Find where the given text appears and provide that cell's center as [X, Y] coordinate. 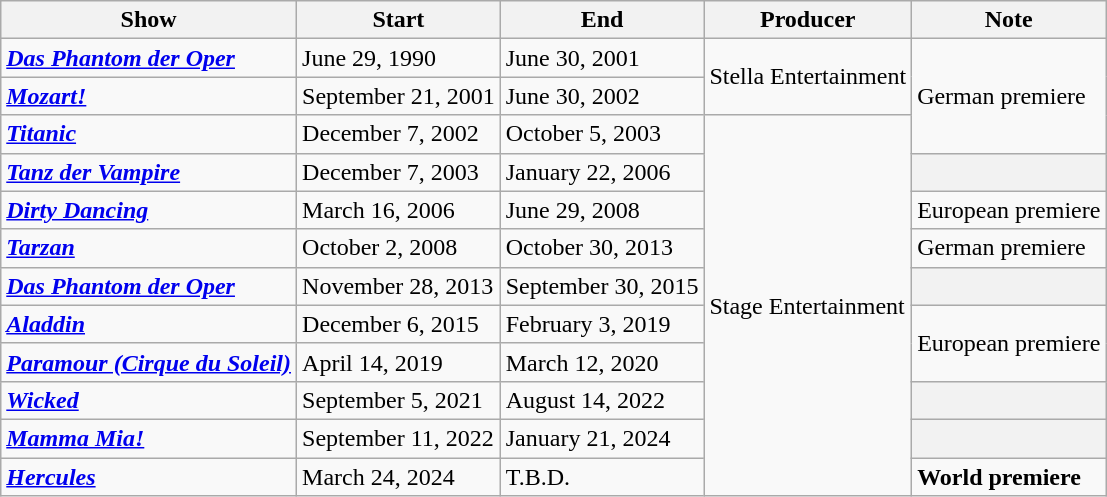
June 29, 1990 [399, 58]
October 5, 2003 [602, 134]
Wicked [149, 400]
End [602, 20]
Stage Entertainment [808, 306]
Show [149, 20]
September 11, 2022 [399, 438]
February 3, 2019 [602, 324]
August 14, 2022 [602, 400]
June 30, 2001 [602, 58]
Stella Entertainment [808, 77]
September 5, 2021 [399, 400]
December 7, 2003 [399, 172]
Producer [808, 20]
Hercules [149, 477]
Start [399, 20]
October 2, 2008 [399, 248]
June 30, 2002 [602, 96]
Note [1009, 20]
World premiere [1009, 477]
March 16, 2006 [399, 210]
Paramour (Cirque du Soleil) [149, 362]
March 24, 2024 [399, 477]
December 7, 2002 [399, 134]
Tarzan [149, 248]
Titanic [149, 134]
January 22, 2006 [602, 172]
September 21, 2001 [399, 96]
T.B.D. [602, 477]
Tanz der Vampire [149, 172]
Dirty Dancing [149, 210]
September 30, 2015 [602, 286]
December 6, 2015 [399, 324]
Aladdin [149, 324]
March 12, 2020 [602, 362]
June 29, 2008 [602, 210]
April 14, 2019 [399, 362]
November 28, 2013 [399, 286]
October 30, 2013 [602, 248]
Mozart! [149, 96]
Mamma Mia! [149, 438]
January 21, 2024 [602, 438]
